Identify which cell holds the provided text, then report its [X, Y] central coordinate. 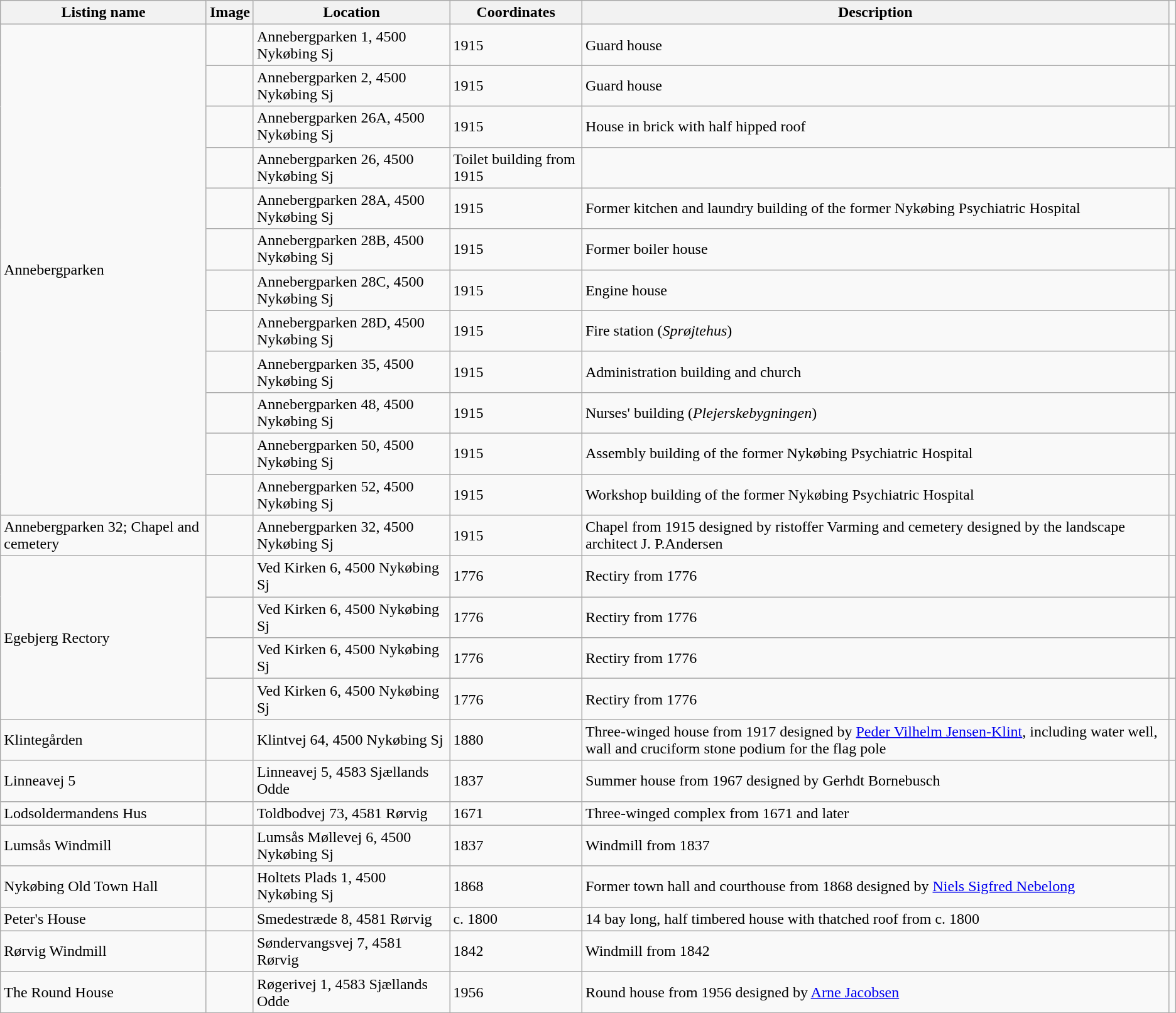
1868 [516, 886]
c. 1800 [516, 919]
Annebergparken 26, 4500 Nykøbing Sj [351, 167]
Engine house [875, 290]
Administration building and church [875, 372]
Workshop building of the former Nykøbing Psychiatric Hospital [875, 494]
Annebergparken 35, 4500 Nykøbing Sj [351, 372]
Annebergparken 2, 4500 Nykøbing Sj [351, 85]
Three-winged house from 1917 designed by Peder Vilhelm Jensen-Klint, including water well, wall and cruciform stone podium for the flag pole [875, 740]
Annebergparken 28B, 4500 Nykøbing Sj [351, 249]
Location [351, 13]
Windmill from 1837 [875, 846]
1842 [516, 951]
Annebergparken 1, 4500 Nykøbing Sj [351, 45]
Lumsås Møllevej 6, 4500 Nykøbing Sj [351, 846]
Annebergparken 32; Chapel and cemetery [104, 535]
1671 [516, 813]
Toilet building from 1915 [516, 167]
Three-winged complex from 1671 and later [875, 813]
Nurses' building (Plejerskebygningen) [875, 412]
Windmill from 1842 [875, 951]
Smedestræde 8, 4581 Rørvig [351, 919]
House in brick with half hipped roof [875, 127]
Image [230, 13]
Round house from 1956 designed by Arne Jacobsen [875, 992]
Annebergparken 28A, 4500 Nykøbing Sj [351, 209]
Annebergparken 50, 4500 Nykøbing Sj [351, 454]
Lumsås Windmill [104, 846]
Listing name [104, 13]
Nykøbing Old Town Hall [104, 886]
Klintvej 64, 4500 Nykøbing Sj [351, 740]
Klintegården [104, 740]
Description [875, 13]
Annebergparken 32, 4500 Nykøbing Sj [351, 535]
Rørvig Windmill [104, 951]
Holtets Plads 1, 4500 Nykøbing Sj [351, 886]
The Round House [104, 992]
Coordinates [516, 13]
1880 [516, 740]
Former town hall and courthouse from 1868 designed by Niels Sigfred Nebelong [875, 886]
Assembly building of the former Nykøbing Psychiatric Hospital [875, 454]
14 bay long, half timbered house with thatched roof from c. 1800 [875, 919]
Fire station (Sprøjtehus) [875, 331]
Former kitchen and laundry building of the former Nykøbing Psychiatric Hospital [875, 209]
Peter's House [104, 919]
Linneavej 5, 4583 Sjællands Odde [351, 780]
Annebergparken [104, 270]
Røgerivej 1, 4583 Sjællands Odde [351, 992]
1956 [516, 992]
Søndervangsvej 7, 4581 Rørvig [351, 951]
Summer house from 1967 designed by Gerhdt Bornebusch [875, 780]
Linneavej 5 [104, 780]
Chapel from 1915 designed by ristoffer Varming and cemetery designed by the landscape architect J. P.Andersen [875, 535]
Former boiler house [875, 249]
Toldbodvej 73, 4581 Rørvig [351, 813]
Annebergparken 52, 4500 Nykøbing Sj [351, 494]
Annebergparken 28C, 4500 Nykøbing Sj [351, 290]
Egebjerg Rectory [104, 638]
Annebergparken 48, 4500 Nykøbing Sj [351, 412]
Lodsoldermandens Hus [104, 813]
Annebergparken 26A, 4500 Nykøbing Sj [351, 127]
Annebergparken 28D, 4500 Nykøbing Sj [351, 331]
